Return the [X, Y] coordinate for the center point of the cell that contains the specified text.  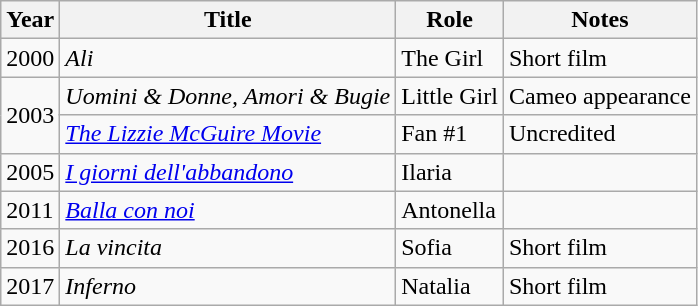
Natalia [450, 286]
Sofia [450, 248]
2003 [30, 115]
2017 [30, 286]
Ali [228, 58]
Title [228, 20]
2016 [30, 248]
Uomini & Donne, Amori & Bugie [228, 96]
Cameo appearance [600, 96]
2011 [30, 210]
Fan #1 [450, 134]
Little Girl [450, 96]
2000 [30, 58]
I giorni dell'abbandono [228, 172]
The Girl [450, 58]
Year [30, 20]
Role [450, 20]
Antonella [450, 210]
Balla con noi [228, 210]
Inferno [228, 286]
Notes [600, 20]
La vincita [228, 248]
2005 [30, 172]
Ilaria [450, 172]
Uncredited [600, 134]
The Lizzie McGuire Movie [228, 134]
